Locate the cell with the specified text and output its (x, y) center coordinate. 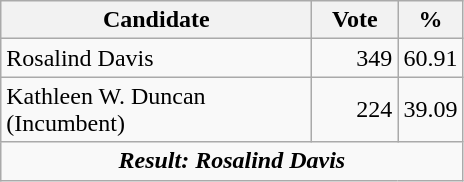
% (430, 20)
39.09 (430, 110)
Kathleen W. Duncan (Incumbent) (156, 110)
224 (355, 110)
Candidate (156, 20)
60.91 (430, 58)
Result: Rosalind Davis (232, 161)
349 (355, 58)
Vote (355, 20)
Rosalind Davis (156, 58)
